From the cell containing the given text, extract its center point as (x, y) coordinate. 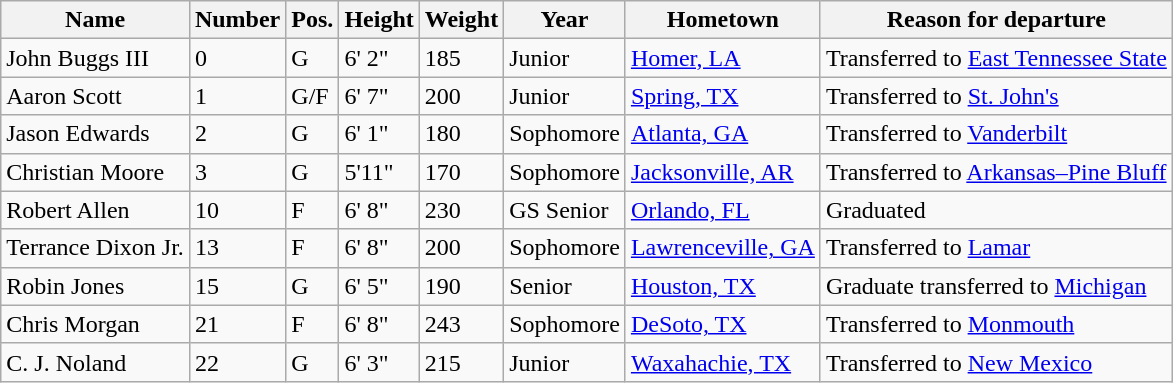
22 (237, 362)
243 (461, 324)
Aaron Scott (96, 96)
Robin Jones (96, 286)
C. J. Noland (96, 362)
230 (461, 210)
Graduated (996, 210)
Atlanta, GA (722, 134)
Robert Allen (96, 210)
Terrance Dixon Jr. (96, 248)
6' 2" (379, 58)
185 (461, 58)
Lawrenceville, GA (722, 248)
GS Senior (565, 210)
13 (237, 248)
Graduate transferred to Michigan (996, 286)
Transferred to Monmouth (996, 324)
10 (237, 210)
G/F (312, 96)
Chris Morgan (96, 324)
190 (461, 286)
215 (461, 362)
Transferred to Vanderbilt (996, 134)
Senior (565, 286)
Number (237, 20)
170 (461, 172)
0 (237, 58)
2 (237, 134)
Homer, LA (722, 58)
6' 7" (379, 96)
DeSoto, TX (722, 324)
Transferred to East Tennessee State (996, 58)
Houston, TX (722, 286)
Hometown (722, 20)
Waxahachie, TX (722, 362)
21 (237, 324)
John Buggs III (96, 58)
Christian Moore (96, 172)
180 (461, 134)
1 (237, 96)
15 (237, 286)
Name (96, 20)
6' 3" (379, 362)
Reason for departure (996, 20)
Year (565, 20)
Orlando, FL (722, 210)
Transferred to New Mexico (996, 362)
6' 5" (379, 286)
Jacksonville, AR (722, 172)
Spring, TX (722, 96)
5'11" (379, 172)
Transferred to Lamar (996, 248)
6' 1" (379, 134)
3 (237, 172)
Jason Edwards (96, 134)
Pos. (312, 20)
Transferred to St. John's (996, 96)
Weight (461, 20)
Height (379, 20)
Transferred to Arkansas–Pine Bluff (996, 172)
